Return [X, Y] of the center of cell containing provided text 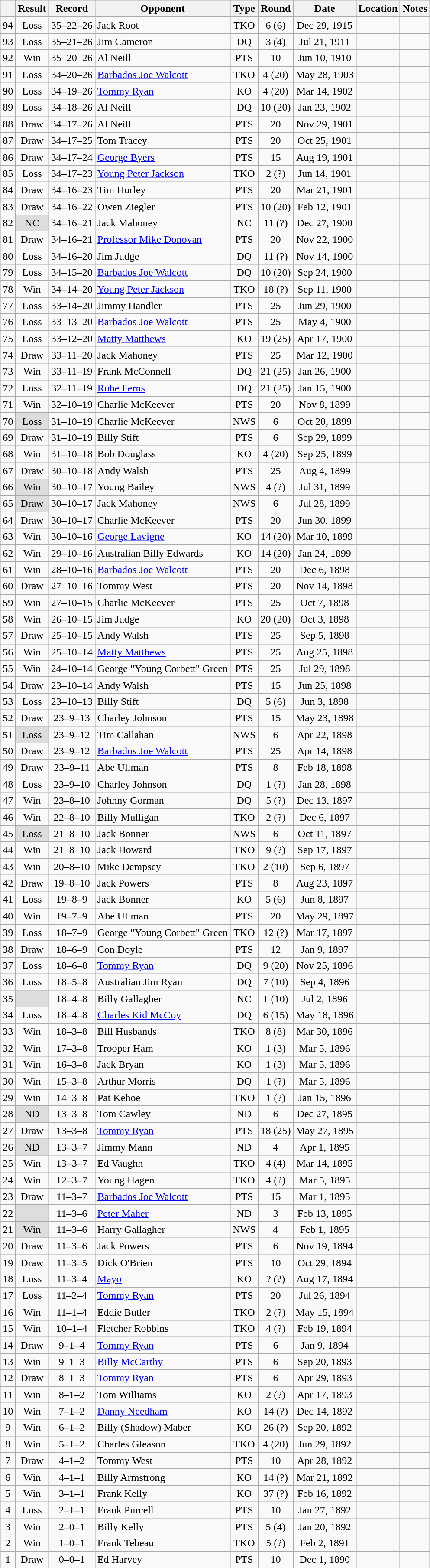
Mar 1, 1895 [325, 1196]
24 [8, 1180]
19 [8, 1263]
Jul 29, 1898 [325, 668]
Johnny Gorman [162, 801]
18–3–8 [72, 1032]
73 [8, 372]
38 [8, 949]
23 [8, 1196]
Mar 5, 1895 [325, 1180]
May 28, 1903 [325, 75]
Location [378, 9]
34–18–26 [72, 108]
85 [8, 173]
Dec 27, 1895 [325, 1114]
0–0–1 [72, 1560]
Charles Gleason [162, 1444]
15–3–8 [72, 1081]
9–1–4 [72, 1345]
22 [8, 1213]
Mayo [162, 1279]
Billy Gallagher [162, 998]
40 [8, 916]
23–10–14 [72, 685]
May 4, 1900 [325, 322]
91 [8, 75]
Apr 17, 1900 [325, 339]
Jan 24, 1899 [325, 553]
9 (?) [275, 850]
Nov 14, 1898 [325, 586]
46 [8, 817]
41 [8, 900]
18 (25) [275, 1131]
34–17–26 [72, 124]
30–10–16 [72, 537]
Nov 29, 1901 [325, 124]
Mike Dempsey [162, 867]
Sep 20, 1893 [325, 1362]
57 [8, 636]
33–11–20 [72, 355]
Jun 8, 1897 [325, 900]
Sep 11, 1900 [325, 289]
Jan 9, 1897 [325, 949]
Jun 29, 1892 [325, 1444]
79 [8, 273]
Tom Williams [162, 1395]
65 [8, 504]
23–9–10 [72, 784]
Tom Cawley [162, 1114]
53 [8, 701]
Peter Maher [162, 1213]
27–10–16 [72, 586]
7 (10) [275, 982]
58 [8, 619]
Ed Vaughn [162, 1164]
31–10–18 [72, 454]
35–21–26 [72, 42]
34–16–22 [72, 207]
27–10–15 [72, 603]
18 (?) [275, 289]
Apr 1, 1895 [325, 1147]
17 [8, 1296]
66 [8, 487]
Dec 6, 1898 [325, 570]
Oct 11, 1897 [325, 834]
28 [8, 1114]
3 (4) [275, 42]
Danny Needham [162, 1411]
26 (?) [275, 1428]
Jan 15, 1900 [325, 388]
45 [8, 834]
Aug 23, 1897 [325, 883]
Oct 29, 1894 [325, 1263]
18–5–8 [72, 982]
25–10–15 [72, 636]
Jun 14, 1901 [325, 173]
1 (10) [275, 998]
Jimmy Mann [162, 1147]
Jun 30, 1899 [325, 520]
Young Bailey [162, 487]
34–17–23 [72, 173]
Feb 13, 1895 [325, 1213]
Bill Husbands [162, 1032]
Apr 29, 1893 [325, 1378]
34–19–26 [72, 91]
42 [8, 883]
Trooper Ham [162, 1048]
77 [8, 306]
8–1–2 [72, 1395]
Jack Root [162, 25]
11–1–4 [72, 1312]
Dec 29, 1915 [325, 25]
Jan 23, 1902 [325, 108]
11–3–5 [72, 1263]
4–1–1 [72, 1477]
Tim Hurley [162, 190]
18–6–9 [72, 949]
69 [8, 437]
35 [8, 998]
4 (4) [275, 1164]
68 [8, 454]
Con Doyle [162, 949]
12–3–7 [72, 1180]
28–10–16 [72, 570]
62 [8, 553]
Jan 28, 1898 [325, 784]
49 [8, 768]
Billy (Shadow) Maber [162, 1428]
11–2–4 [72, 1296]
6 (15) [275, 1015]
Eddie Butler [162, 1312]
14 [8, 1345]
36 [8, 982]
Nov 14, 1900 [325, 256]
94 [8, 25]
Sep 29, 1899 [325, 437]
Mar 30, 1896 [325, 1032]
Jun 29, 1900 [325, 306]
Jan 15, 1896 [325, 1098]
22–8–10 [72, 817]
Jack Howard [162, 850]
Apr 22, 1898 [325, 735]
Sep 24, 1900 [325, 273]
May 15, 1894 [325, 1312]
Professor Mike Donovan [162, 240]
61 [8, 570]
18–7–9 [72, 932]
May 23, 1898 [325, 718]
34–17–25 [72, 140]
Jun 10, 1910 [325, 58]
Type [244, 9]
32–11–19 [72, 388]
Oct 20, 1899 [325, 421]
? (?) [275, 1279]
Sep 6, 1897 [325, 867]
35–22–26 [72, 25]
23–9–11 [72, 768]
13 [8, 1362]
Jan 9, 1894 [325, 1345]
31 [8, 1065]
Ed Harvey [162, 1560]
Feb 18, 1898 [325, 768]
75 [8, 339]
34–16–23 [72, 190]
18–6–8 [72, 965]
Arthur Morris [162, 1081]
19–8–9 [72, 900]
Bob Douglass [162, 454]
Mar 21, 1892 [325, 1477]
23–9–13 [72, 718]
Record [72, 9]
30 [8, 1081]
1–0–1 [72, 1543]
Aug 4, 1899 [325, 470]
70 [8, 421]
Nov 25, 1896 [325, 965]
17–3–8 [72, 1048]
Notes [415, 9]
6 (6) [275, 25]
27 [8, 1131]
Mar 10, 1899 [325, 537]
Billy Armstrong [162, 1477]
Dec 13, 1897 [325, 801]
19–7–9 [72, 916]
56 [8, 652]
87 [8, 140]
Jul 21, 1911 [325, 42]
43 [8, 867]
Billy Mulligan [162, 817]
Jul 28, 1899 [325, 504]
55 [8, 668]
Jan 27, 1892 [325, 1510]
Jul 2, 1896 [325, 998]
82 [8, 223]
52 [8, 718]
Apr 14, 1898 [325, 751]
Harry Gallagher [162, 1229]
Frank Tebeau [162, 1543]
8 (8) [275, 1032]
Feb 19, 1894 [325, 1329]
35–20–26 [72, 58]
2–0–1 [72, 1526]
5 (4) [275, 1526]
Oct 3, 1898 [325, 619]
May 27, 1895 [325, 1131]
7–1–2 [72, 1411]
3–1–1 [72, 1493]
Fletcher Robbins [162, 1329]
George Lavigne [162, 537]
12 (?) [275, 932]
Sep 25, 1899 [325, 454]
1 [8, 1560]
Nov 8, 1899 [325, 404]
34–15–20 [72, 273]
33–12–20 [72, 339]
48 [8, 784]
10–1–4 [72, 1329]
88 [8, 124]
9 (20) [275, 965]
Jul 26, 1894 [325, 1296]
59 [8, 603]
19–8–10 [72, 883]
Sep 5, 1898 [325, 636]
Frank Purcell [162, 1510]
11–3–7 [72, 1196]
78 [8, 289]
16–3–8 [72, 1065]
Feb 16, 1892 [325, 1493]
Owen Ziegler [162, 207]
Dick O'Brien [162, 1263]
Opponent [162, 9]
May 18, 1896 [325, 1015]
32 [8, 1048]
Tom Tracey [162, 140]
Feb 2, 1891 [325, 1543]
26–10–15 [72, 619]
Tim Callahan [162, 735]
33–13–20 [72, 322]
80 [8, 256]
Oct 25, 1901 [325, 140]
21 [8, 1229]
Australian Jim Ryan [162, 982]
Apr 28, 1892 [325, 1460]
34–20–26 [72, 75]
Sep 20, 1892 [325, 1428]
7 [8, 1460]
9–1–3 [72, 1362]
34–14–20 [72, 289]
11–3–4 [72, 1279]
Jan 20, 1892 [325, 1526]
33–11–19 [72, 372]
81 [8, 240]
Jul 31, 1899 [325, 487]
Result [32, 9]
37 [8, 965]
Pat Kehoe [162, 1098]
Frank Kelly [162, 1493]
23–10–13 [72, 701]
71 [8, 404]
Mar 12, 1900 [325, 355]
34–17–24 [72, 157]
Sep 17, 1897 [325, 850]
9 [8, 1428]
Oct 7, 1898 [325, 603]
86 [8, 157]
Mar 14, 1902 [325, 91]
18 [8, 1279]
14–3–8 [72, 1098]
29–10–16 [72, 553]
Jun 3, 1898 [325, 701]
Aug 19, 1901 [325, 157]
Jack Bryan [162, 1065]
93 [8, 42]
51 [8, 735]
Billy Kelly [162, 1526]
34–16–20 [72, 256]
Australian Billy Edwards [162, 553]
Frank McConnell [162, 372]
64 [8, 520]
Aug 25, 1898 [325, 652]
44 [8, 850]
Dec 6, 1897 [325, 817]
Jun 25, 1898 [325, 685]
4–1–2 [72, 1460]
34 [8, 1015]
37 (?) [275, 1493]
Nov 19, 1894 [325, 1246]
67 [8, 470]
29 [8, 1098]
Dec 27, 1900 [325, 223]
Nov 22, 1900 [325, 240]
Dec 1, 1890 [325, 1560]
Mar 14, 1895 [325, 1164]
Jim Cameron [162, 42]
Charles Kid McCoy [162, 1015]
74 [8, 355]
Mar 21, 1901 [325, 190]
Young Hagen [162, 1180]
20–8–10 [72, 867]
89 [8, 108]
72 [8, 388]
76 [8, 322]
Feb 12, 1901 [325, 207]
16 [8, 1312]
24–10–14 [72, 668]
5 [8, 1493]
May 29, 1897 [325, 916]
6–1–2 [72, 1428]
19 (25) [275, 339]
83 [8, 207]
54 [8, 685]
Aug 17, 1894 [325, 1279]
Date [325, 9]
50 [8, 751]
5–1–2 [72, 1444]
11 [8, 1395]
23–8–10 [72, 801]
84 [8, 190]
8–1–3 [72, 1378]
20 (20) [275, 619]
Mar 17, 1897 [325, 932]
33 [8, 1032]
Billy McCarthy [162, 1362]
Dec 14, 1892 [325, 1411]
2–1–1 [72, 1510]
30–10–18 [72, 470]
63 [8, 537]
George Byers [162, 157]
90 [8, 91]
25–10–14 [72, 652]
47 [8, 801]
2 [8, 1543]
26 [8, 1147]
60 [8, 586]
33–14–20 [72, 306]
32–10–19 [72, 404]
Round [275, 9]
39 [8, 932]
92 [8, 58]
Jimmy Handler [162, 306]
2 (10) [275, 867]
Rube Ferns [162, 388]
Sep 4, 1896 [325, 982]
Jan 26, 1900 [325, 372]
Apr 17, 1893 [325, 1395]
Feb 1, 1895 [325, 1229]
